Search for the cell housing the specified text and yield its (X, Y) center coordinate. 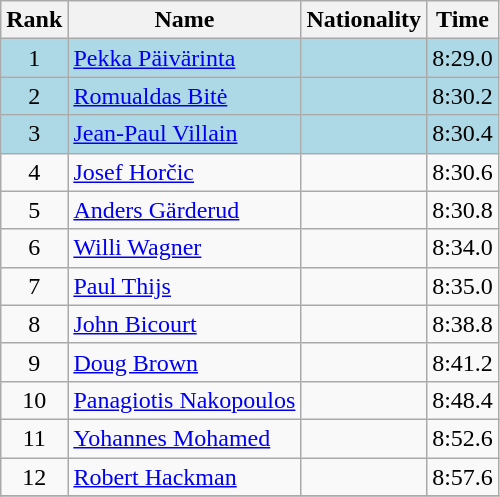
John Bicourt (184, 324)
8:41.2 (463, 362)
9 (34, 362)
Robert Hackman (184, 477)
8:30.4 (463, 134)
4 (34, 172)
Doug Brown (184, 362)
Rank (34, 20)
8:30.2 (463, 96)
10 (34, 400)
12 (34, 477)
8:57.6 (463, 477)
Panagiotis Nakopoulos (184, 400)
7 (34, 286)
2 (34, 96)
5 (34, 210)
Paul Thijs (184, 286)
Pekka Päivärinta (184, 58)
8:52.6 (463, 438)
Willi Wagner (184, 248)
Anders Gärderud (184, 210)
8:38.8 (463, 324)
8:30.6 (463, 172)
3 (34, 134)
6 (34, 248)
Josef Horčic (184, 172)
Nationality (364, 20)
8:48.4 (463, 400)
8:34.0 (463, 248)
8:29.0 (463, 58)
1 (34, 58)
8:35.0 (463, 286)
Time (463, 20)
Romualdas Bitė (184, 96)
11 (34, 438)
Yohannes Mohamed (184, 438)
Name (184, 20)
Jean-Paul Villain (184, 134)
8:30.8 (463, 210)
8 (34, 324)
